Extract the (X, Y) coordinate from the center of the cell holding the provided text.  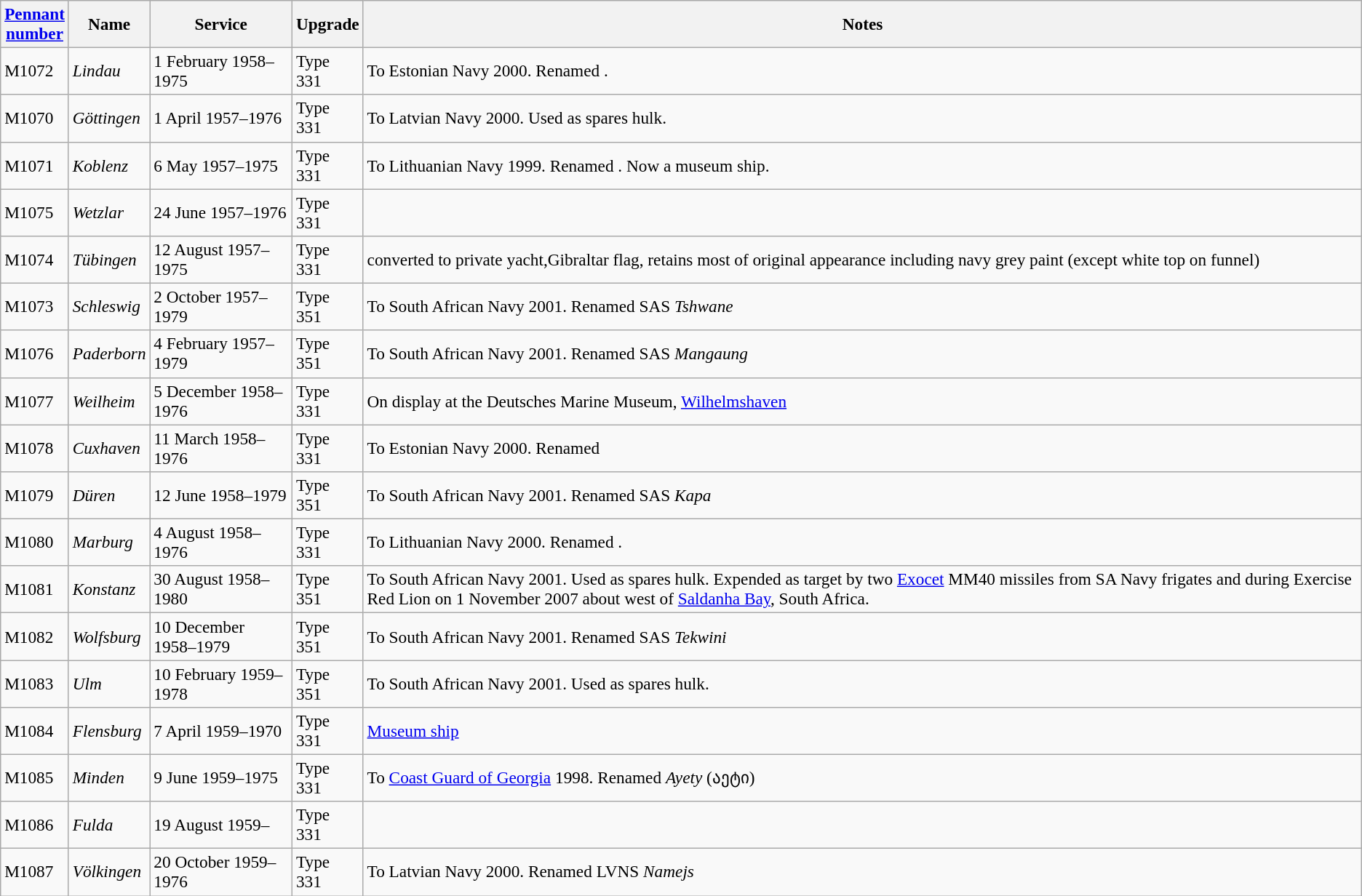
M1074 (35, 259)
1 April 1957–1976 (221, 118)
30 August 1958–1980 (221, 589)
10 February 1959–1978 (221, 684)
M1085 (35, 778)
On display at the Deutsches Marine Museum, Wilhelmshaven (863, 401)
20 October 1959–1976 (221, 871)
M1076 (35, 353)
12 August 1957–1975 (221, 259)
To Estonian Navy 2000. Renamed . (863, 71)
Cuxhaven (109, 448)
M1084 (35, 730)
M1077 (35, 401)
11 March 1958–1976 (221, 448)
10 December 1958–1979 (221, 636)
M1075 (35, 212)
Minden (109, 778)
To South African Navy 2001. Renamed SAS Kapa (863, 495)
Schleswig (109, 307)
Pennantnumber (35, 23)
M1087 (35, 871)
Name (109, 23)
To Lithuanian Navy 1999. Renamed . Now a museum ship. (863, 166)
Upgrade (328, 23)
Koblenz (109, 166)
5 December 1958–1976 (221, 401)
M1079 (35, 495)
Düren (109, 495)
M1080 (35, 543)
Tübingen (109, 259)
Lindau (109, 71)
6 May 1957–1975 (221, 166)
Wolfsburg (109, 636)
Ulm (109, 684)
Flensburg (109, 730)
Service (221, 23)
1 February 1958–1975 (221, 71)
Paderborn (109, 353)
7 April 1959–1970 (221, 730)
M1070 (35, 118)
Marburg (109, 543)
12 June 1958–1979 (221, 495)
To Estonian Navy 2000. Renamed (863, 448)
M1071 (35, 166)
To Latvian Navy 2000. Renamed LVNS Namejs (863, 871)
4 August 1958–1976 (221, 543)
19 August 1959– (221, 825)
Fulda (109, 825)
To Latvian Navy 2000. Used as spares hulk. (863, 118)
To South African Navy 2001. Renamed SAS Tshwane (863, 307)
Wetzlar (109, 212)
Museum ship (863, 730)
M1078 (35, 448)
Weilheim (109, 401)
Konstanz (109, 589)
Notes (863, 23)
M1082 (35, 636)
24 June 1957–1976 (221, 212)
M1073 (35, 307)
M1083 (35, 684)
Völkingen (109, 871)
9 June 1959–1975 (221, 778)
M1072 (35, 71)
M1086 (35, 825)
To South African Navy 2001. Renamed SAS Tekwini (863, 636)
To South African Navy 2001. Renamed SAS Mangaung (863, 353)
To South African Navy 2001. Used as spares hulk. (863, 684)
To Lithuanian Navy 2000. Renamed . (863, 543)
To Coast Guard of Georgia 1998. Renamed Ayety (აეტი) (863, 778)
M1081 (35, 589)
2 October 1957–1979 (221, 307)
4 February 1957–1979 (221, 353)
converted to private yacht,Gibraltar flag, retains most of original appearance including navy grey paint (except white top on funnel) (863, 259)
Göttingen (109, 118)
